For the text-containing cell, return its midpoint in [X, Y] coordinate format. 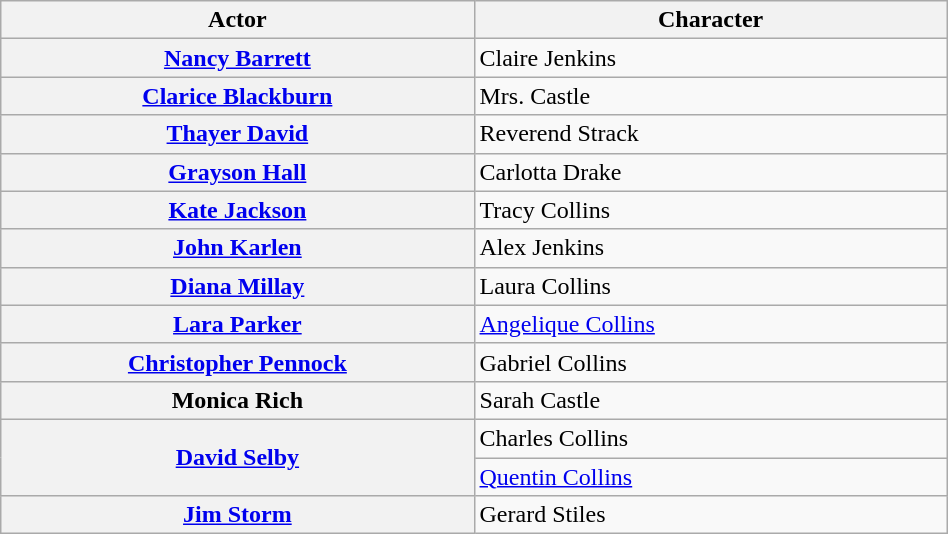
Tracy Collins [710, 210]
Diana Millay [238, 286]
Nancy Barrett [238, 58]
Grayson Hall [238, 172]
Mrs. Castle [710, 96]
David Selby [238, 457]
Thayer David [238, 134]
Reverend Strack [710, 134]
Claire Jenkins [710, 58]
Kate Jackson [238, 210]
Alex Jenkins [710, 248]
John Karlen [238, 248]
Laura Collins [710, 286]
Character [710, 20]
Gerard Stiles [710, 515]
Jim Storm [238, 515]
Christopher Pennock [238, 362]
Actor [238, 20]
Quentin Collins [710, 477]
Gabriel Collins [710, 362]
Charles Collins [710, 438]
Lara Parker [238, 324]
Clarice Blackburn [238, 96]
Carlotta Drake [710, 172]
Angelique Collins [710, 324]
Sarah Castle [710, 400]
Monica Rich [238, 400]
